Find where the given text appears and provide that cell's center as [x, y] coordinate. 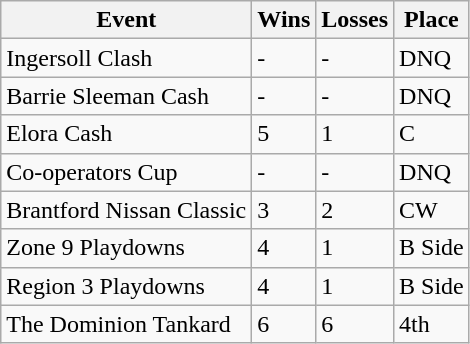
5 [284, 134]
C [432, 134]
Ingersoll Clash [126, 58]
Elora Cash [126, 134]
Event [126, 20]
Wins [284, 20]
4th [432, 324]
Brantford Nissan Classic [126, 210]
The Dominion Tankard [126, 324]
CW [432, 210]
Losses [355, 20]
Region 3 Playdowns [126, 286]
Co-operators Cup [126, 172]
2 [355, 210]
3 [284, 210]
Barrie Sleeman Cash [126, 96]
Zone 9 Playdowns [126, 248]
Place [432, 20]
